Output the (x, y) coordinate of the center of the cell containing the given text.  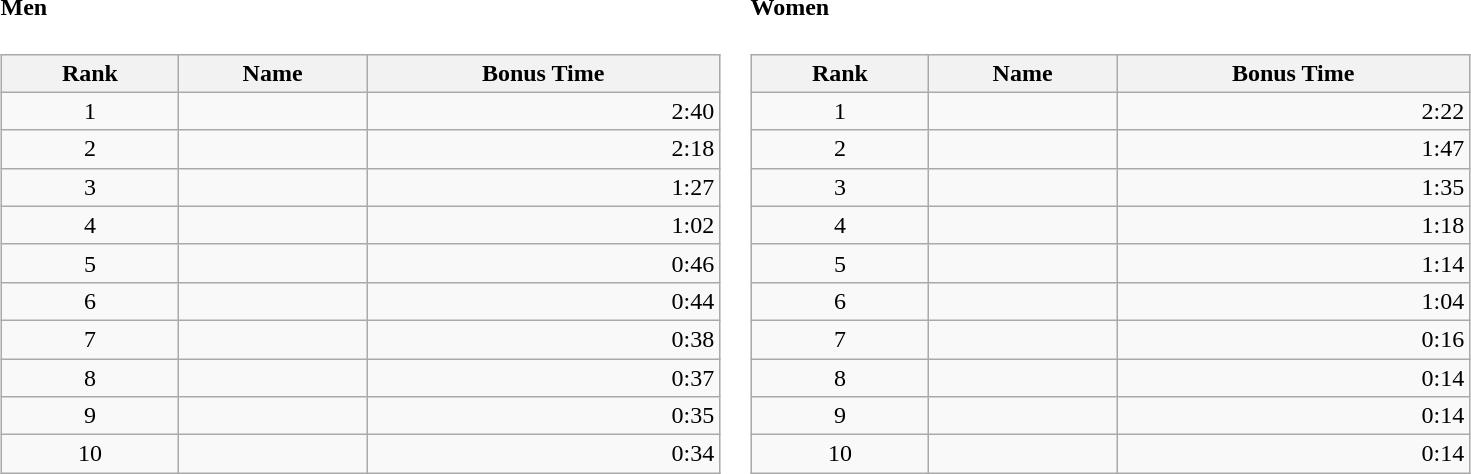
0:16 (1294, 339)
1:35 (1294, 187)
0:37 (544, 378)
0:34 (544, 454)
0:46 (544, 263)
2:40 (544, 111)
0:44 (544, 301)
1:02 (544, 225)
1:14 (1294, 263)
1:04 (1294, 301)
2:18 (544, 149)
2:22 (1294, 111)
1:47 (1294, 149)
1:18 (1294, 225)
1:27 (544, 187)
0:35 (544, 416)
0:38 (544, 339)
